Scan for the cell matching the given text and deliver its (x, y) coordinate at center. 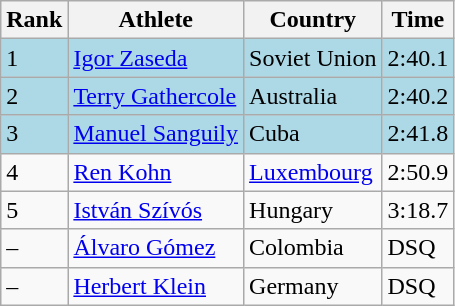
István Szívós (156, 210)
Colombia (313, 248)
Country (313, 20)
Cuba (313, 134)
3:18.7 (418, 210)
Luxembourg (313, 172)
Terry Gathercole (156, 96)
3 (34, 134)
2:50.9 (418, 172)
Álvaro Gómez (156, 248)
Igor Zaseda (156, 58)
Time (418, 20)
2:41.8 (418, 134)
2:40.1 (418, 58)
4 (34, 172)
Athlete (156, 20)
Rank (34, 20)
Soviet Union (313, 58)
Hungary (313, 210)
Manuel Sanguily (156, 134)
2 (34, 96)
Ren Kohn (156, 172)
Herbert Klein (156, 286)
Australia (313, 96)
Germany (313, 286)
2:40.2 (418, 96)
5 (34, 210)
1 (34, 58)
